Capture the cell that displays the provided text and extract its (X, Y) central coordinate. 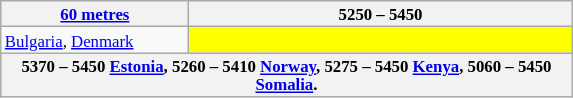
5250 – 5450 (380, 14)
5370 – 5450 Estonia, 5260 – 5410 Norway, 5275 – 5450 Kenya, 5060 – 5450 Somalia. (286, 75)
Bulgaria, Denmark (95, 40)
60 metres (95, 14)
